Detect which cell encompasses the target text, then output its [X, Y] center coordinate. 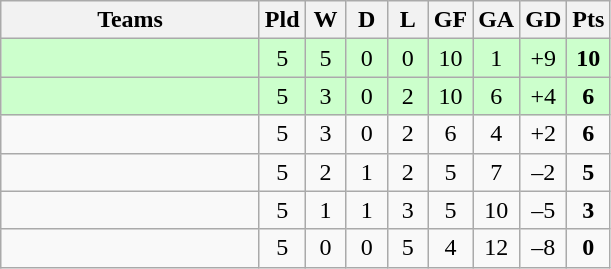
GD [544, 20]
L [408, 20]
GF [450, 20]
+2 [544, 134]
Teams [130, 20]
+9 [544, 58]
Pld [282, 20]
W [326, 20]
7 [496, 172]
12 [496, 248]
+4 [544, 96]
–8 [544, 248]
–5 [544, 210]
Pts [588, 20]
–2 [544, 172]
GA [496, 20]
D [366, 20]
